From the cell containing the given text, extract its center point as (X, Y) coordinate. 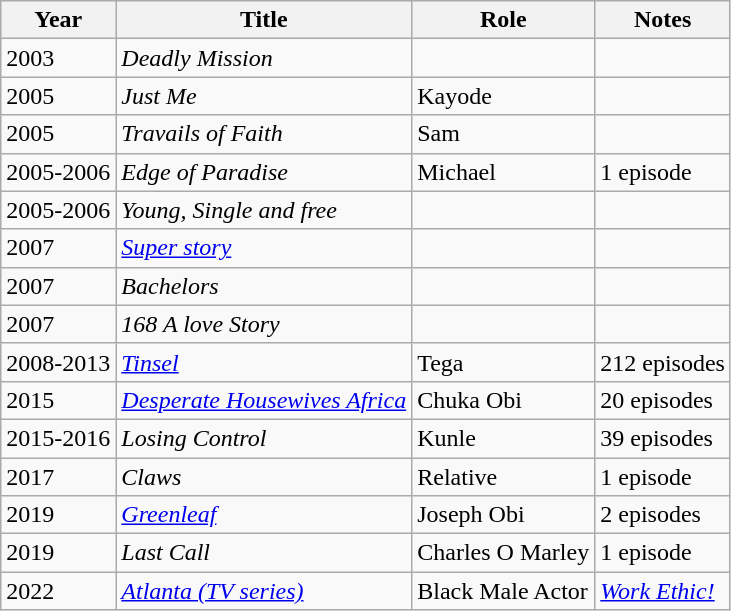
2015 (58, 400)
Just Me (264, 96)
39 episodes (663, 438)
2015-2016 (58, 438)
2022 (58, 591)
Notes (663, 20)
2003 (58, 58)
Role (504, 20)
Claws (264, 477)
Deadly Mission (264, 58)
Year (58, 20)
Tinsel (264, 362)
Super story (264, 248)
Greenleaf (264, 515)
2 episodes (663, 515)
Last Call (264, 553)
Losing Control (264, 438)
212 episodes (663, 362)
Edge of Paradise (264, 172)
Desperate Housewives Africa (264, 400)
168 A love Story (264, 324)
Title (264, 20)
Michael (504, 172)
2017 (58, 477)
20 episodes (663, 400)
Sam (504, 134)
Black Male Actor (504, 591)
Kunle (504, 438)
Bachelors (264, 286)
Charles O Marley (504, 553)
Relative (504, 477)
Work Ethic! (663, 591)
Young, Single and free (264, 210)
Travails of Faith (264, 134)
Chuka Obi (504, 400)
Joseph Obi (504, 515)
Kayode (504, 96)
Atlanta (TV series) (264, 591)
2008-2013 (58, 362)
Tega (504, 362)
